From the cell containing the given text, extract its center point as (X, Y) coordinate. 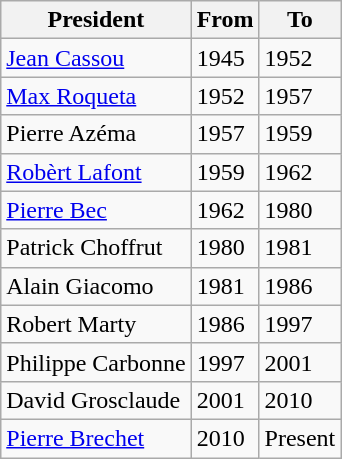
From (225, 20)
Pierre Bec (96, 210)
Max Roqueta (96, 96)
Alain Giacomo (96, 286)
Patrick Choffrut (96, 248)
1945 (225, 58)
President (96, 20)
Robert Marty (96, 324)
To (300, 20)
Philippe Carbonne (96, 362)
Jean Cassou (96, 58)
David Grosclaude (96, 400)
Robèrt Lafont (96, 172)
Pierre Azéma (96, 134)
Pierre Brechet (96, 438)
Present (300, 438)
